Extract the [x, y] coordinate from the center of the cell holding the provided text.  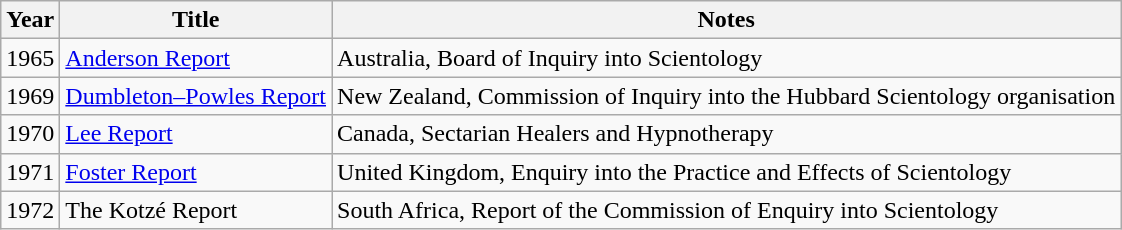
United Kingdom, Enquiry into the Practice and Effects of Scientology [726, 172]
South Africa, Report of the Commission of Enquiry into Scientology [726, 210]
Canada, Sectarian Healers and Hypnotherapy [726, 134]
Notes [726, 20]
Australia, Board of Inquiry into Scientology [726, 58]
New Zealand, Commission of Inquiry into the Hubbard Scientology organisation [726, 96]
Title [196, 20]
Year [30, 20]
1965 [30, 58]
1970 [30, 134]
Dumbleton–Powles Report [196, 96]
Foster Report [196, 172]
1969 [30, 96]
1972 [30, 210]
The Kotzé Report [196, 210]
Anderson Report [196, 58]
1971 [30, 172]
Lee Report [196, 134]
